For the text-containing cell, return its midpoint in [X, Y] coordinate format. 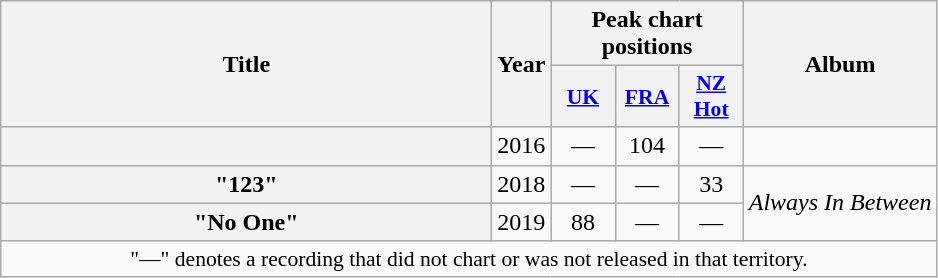
UK [583, 96]
2019 [522, 222]
NZHot [711, 96]
"No One" [246, 222]
33 [711, 184]
"—" denotes a recording that did not chart or was not released in that territory. [469, 259]
"123" [246, 184]
88 [583, 222]
Always In Between [840, 203]
104 [647, 146]
Year [522, 64]
2016 [522, 146]
2018 [522, 184]
Title [246, 64]
FRA [647, 96]
Album [840, 64]
Peak chart positions [647, 34]
